Find where the given text appears and provide that cell's center as [X, Y] coordinate. 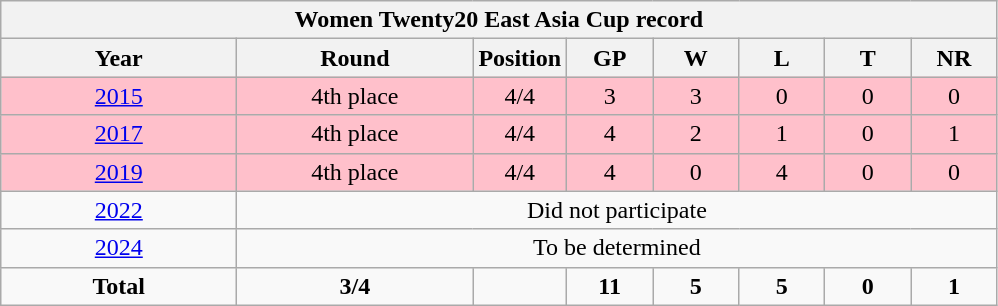
W [696, 58]
GP [610, 58]
Position [520, 58]
NR [954, 58]
Round [355, 58]
2015 [119, 96]
2019 [119, 172]
To be determined [617, 248]
Women Twenty20 East Asia Cup record [499, 20]
Did not participate [617, 210]
2 [696, 134]
L [782, 58]
2017 [119, 134]
T [868, 58]
2022 [119, 210]
2024 [119, 248]
11 [610, 286]
3/4 [355, 286]
Total [119, 286]
Year [119, 58]
